Scan for the cell matching the given text and deliver its [X, Y] coordinate at center. 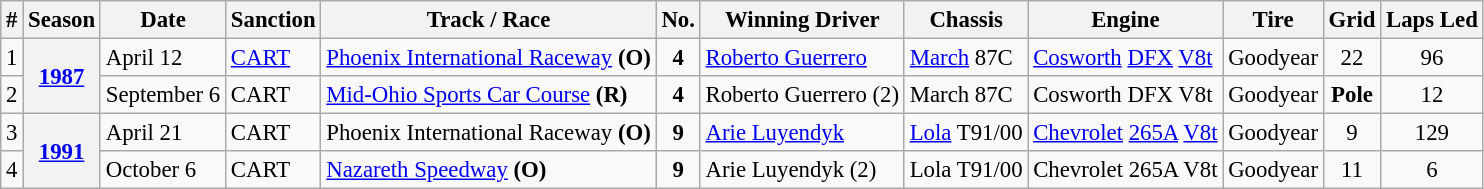
Mid-Ohio Sports Car Course (R) [488, 95]
Chassis [966, 20]
October 6 [162, 170]
Roberto Guerrero (2) [802, 95]
12 [1432, 95]
129 [1432, 133]
Arie Luyendyk [802, 133]
Season [62, 20]
1 [12, 58]
11 [1352, 170]
96 [1432, 58]
Date [162, 20]
3 [12, 133]
# [12, 20]
Winning Driver [802, 20]
Laps Led [1432, 20]
Pole [1352, 95]
Sanction [274, 20]
22 [1352, 58]
1987 [62, 76]
Arie Luyendyk (2) [802, 170]
April 21 [162, 133]
April 12 [162, 58]
Track / Race [488, 20]
6 [1432, 170]
1991 [62, 152]
Nazareth Speedway (O) [488, 170]
2 [12, 95]
Roberto Guerrero [802, 58]
Grid [1352, 20]
Tire [1273, 20]
Engine [1126, 20]
September 6 [162, 95]
No. [678, 20]
